Determine the [X, Y] coordinate at the center of the cell enclosing the given text.  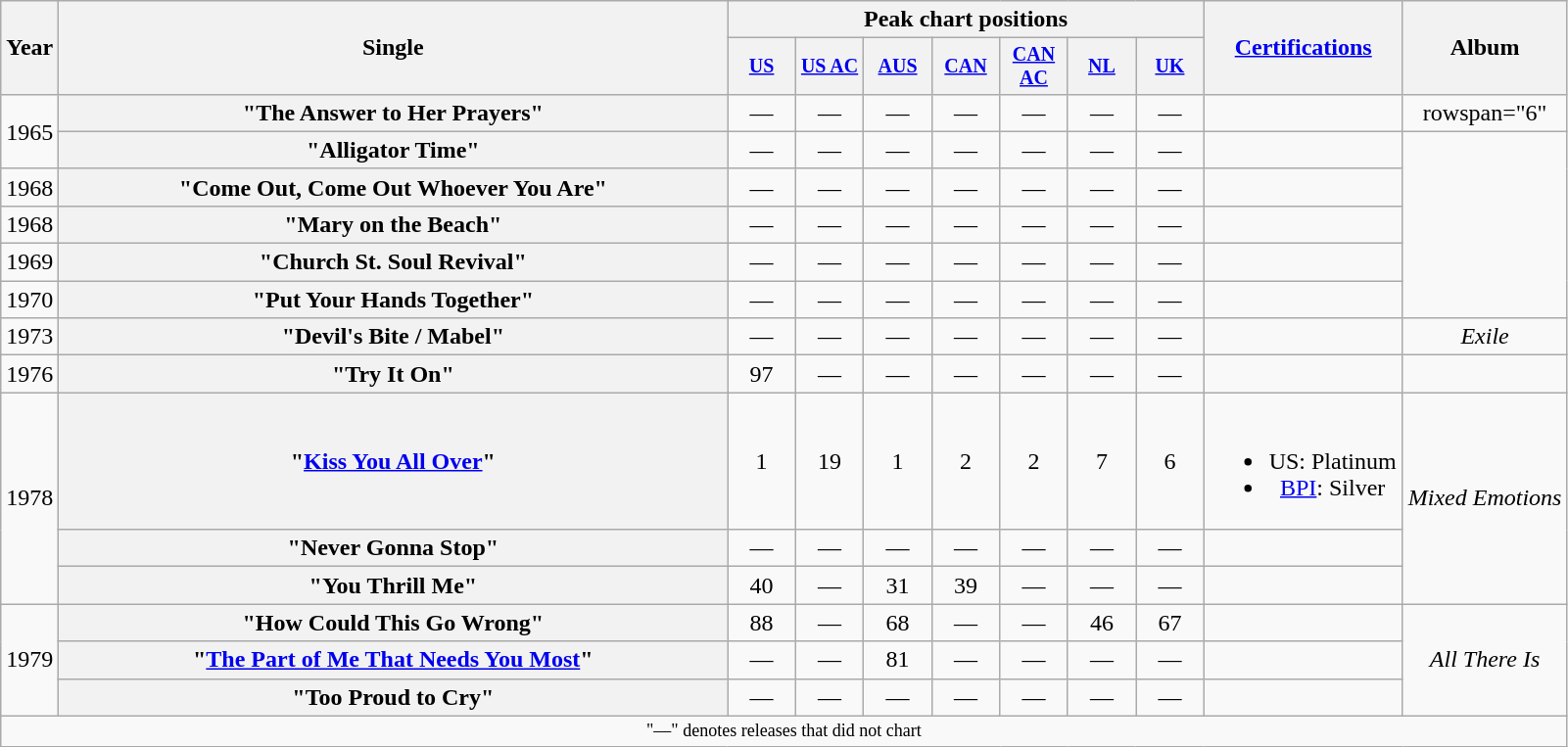
US AC [829, 67]
"Put Your Hands Together" [394, 300]
AUS [897, 67]
"Alligator Time" [394, 150]
46 [1101, 623]
1970 [29, 300]
39 [966, 585]
"Church St. Soul Revival" [394, 262]
19 [829, 461]
1973 [29, 337]
NL [1101, 67]
"How Could This Go Wrong" [394, 623]
Year [29, 48]
7 [1101, 461]
Exile [1485, 337]
1969 [29, 262]
Peak chart positions [966, 20]
6 [1169, 461]
Album [1485, 48]
Mixed Emotions [1485, 498]
CAN [966, 67]
1978 [29, 498]
31 [897, 585]
1976 [29, 374]
"Never Gonna Stop" [394, 548]
rowspan="6" [1485, 113]
"Too Proud to Cry" [394, 697]
Certifications [1303, 48]
All There Is [1485, 660]
"Kiss You All Over" [394, 461]
88 [762, 623]
"The Answer to Her Prayers" [394, 113]
"Come Out, Come Out Whoever You Are" [394, 187]
UK [1169, 67]
"You Thrill Me" [394, 585]
1979 [29, 660]
CAN AC [1034, 67]
US [762, 67]
68 [897, 623]
81 [897, 660]
"The Part of Me That Needs You Most" [394, 660]
97 [762, 374]
40 [762, 585]
"Devil's Bite / Mabel" [394, 337]
1965 [29, 131]
"Mary on the Beach" [394, 224]
67 [1169, 623]
Single [394, 48]
US: PlatinumBPI: Silver [1303, 461]
"Try It On" [394, 374]
"—" denotes releases that did not chart [784, 730]
